Detect which cell encompasses the target text, then output its [x, y] center coordinate. 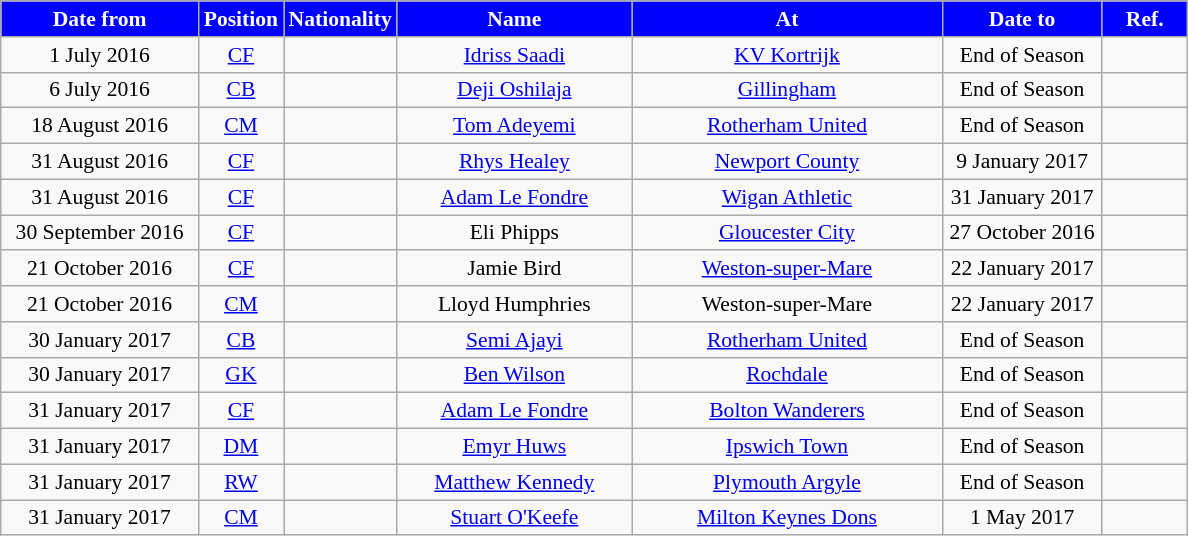
Jamie Bird [514, 269]
Lloyd Humphries [514, 304]
GK [240, 375]
Tom Adeyemi [514, 126]
Nationality [340, 19]
Date from [100, 19]
Semi Ajayi [514, 340]
Eli Phipps [514, 233]
Deji Oshilaja [514, 90]
Emyr Huws [514, 447]
Rhys Healey [514, 162]
Plymouth Argyle [787, 482]
Rochdale [787, 375]
18 August 2016 [100, 126]
RW [240, 482]
1 May 2017 [1022, 518]
Ipswich Town [787, 447]
At [787, 19]
Name [514, 19]
Wigan Athletic [787, 197]
Ben Wilson [514, 375]
Idriss Saadi [514, 55]
DM [240, 447]
Matthew Kennedy [514, 482]
Gloucester City [787, 233]
1 July 2016 [100, 55]
27 October 2016 [1022, 233]
9 January 2017 [1022, 162]
Bolton Wanderers [787, 411]
Newport County [787, 162]
Ref. [1144, 19]
30 September 2016 [100, 233]
Milton Keynes Dons [787, 518]
Stuart O'Keefe [514, 518]
Date to [1022, 19]
Position [240, 19]
6 July 2016 [100, 90]
KV Kortrijk [787, 55]
Gillingham [787, 90]
